From the cell containing the given text, extract its center point as (x, y) coordinate. 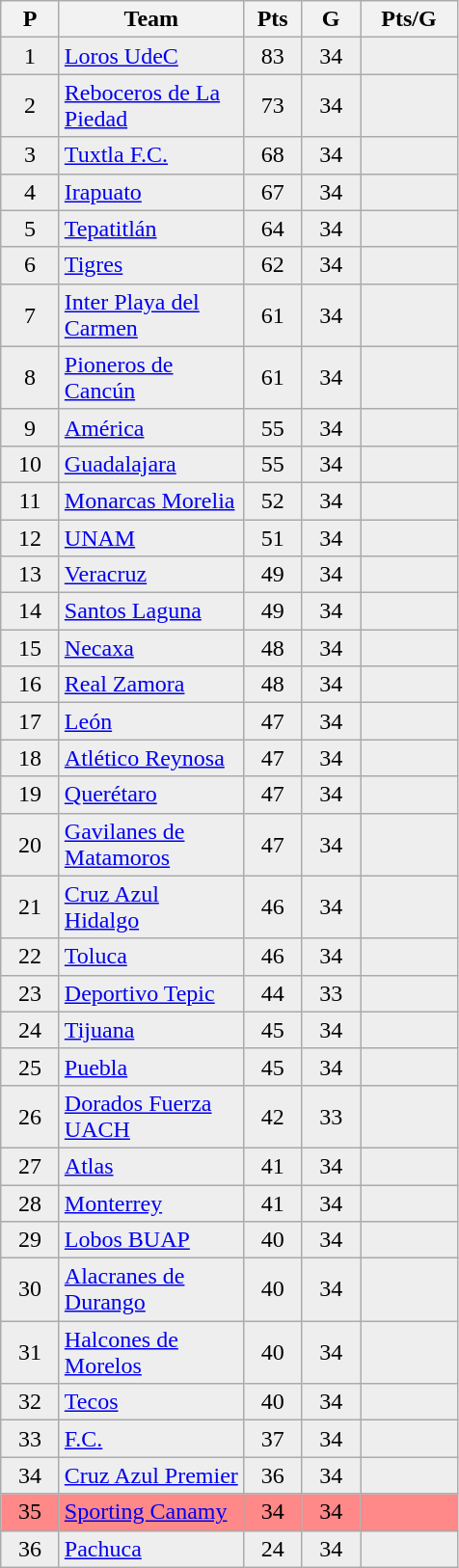
Atlas (150, 1166)
25 (31, 1067)
Gavilanes de Matamoros (150, 845)
83 (272, 56)
4 (31, 192)
Alacranes de Durango (150, 1290)
17 (31, 721)
Santos Laguna (150, 611)
Team (150, 19)
Tepatitlán (150, 229)
Tigres (150, 265)
30 (31, 1290)
Tuxtla F.C. (150, 155)
Querétaro (150, 795)
42 (272, 1117)
Lobos BUAP (150, 1240)
Necaxa (150, 648)
16 (31, 685)
Pts/G (409, 19)
América (150, 427)
Inter Playa del Carmen (150, 314)
28 (31, 1203)
15 (31, 648)
62 (272, 265)
Loros UdeC (150, 56)
Pioneros de Cancún (150, 378)
22 (31, 957)
Puebla (150, 1067)
Deportivo Tepic (150, 993)
31 (31, 1352)
12 (31, 537)
Pts (272, 19)
11 (31, 500)
Guadalajara (150, 464)
P (31, 19)
5 (31, 229)
Tecos (150, 1402)
67 (272, 192)
23 (31, 993)
Real Zamora (150, 685)
Sporting Canamy (150, 1512)
9 (31, 427)
20 (31, 845)
8 (31, 378)
73 (272, 106)
Toluca (150, 957)
44 (272, 993)
35 (31, 1512)
1 (31, 56)
León (150, 721)
UNAM (150, 537)
F.C. (150, 1439)
2 (31, 106)
3 (31, 155)
13 (31, 575)
68 (272, 155)
6 (31, 265)
64 (272, 229)
Pachuca (150, 1549)
19 (31, 795)
Veracruz (150, 575)
52 (272, 500)
26 (31, 1117)
18 (31, 758)
Dorados Fuerza UACH (150, 1117)
7 (31, 314)
Irapuato (150, 192)
G (332, 19)
Halcones de Morelos (150, 1352)
27 (31, 1166)
32 (31, 1402)
21 (31, 906)
29 (31, 1240)
Tijuana (150, 1030)
14 (31, 611)
37 (272, 1439)
Cruz Azul Premier (150, 1475)
10 (31, 464)
Cruz Azul Hidalgo (150, 906)
Monterrey (150, 1203)
51 (272, 537)
Atlético Reynosa (150, 758)
Monarcas Morelia (150, 500)
Reboceros de La Piedad (150, 106)
